Return (X, Y) of the center of cell containing provided text 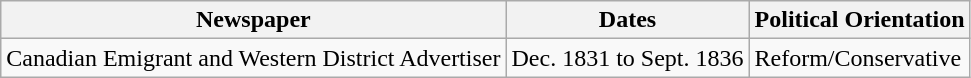
Dec. 1831 to Sept. 1836 (628, 58)
Political Orientation (860, 20)
Dates (628, 20)
Reform/Conservative (860, 58)
Newspaper (254, 20)
Canadian Emigrant and Western District Advertiser (254, 58)
